Capture the cell that displays the provided text and extract its [x, y] central coordinate. 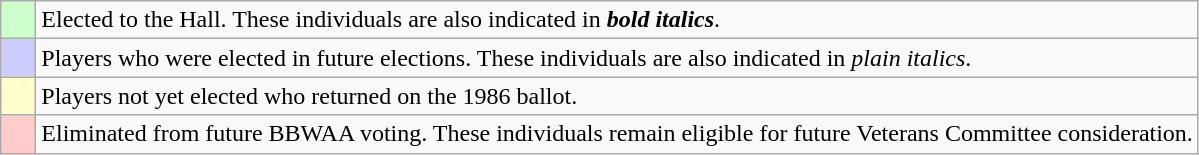
Players who were elected in future elections. These individuals are also indicated in plain italics. [618, 58]
Players not yet elected who returned on the 1986 ballot. [618, 96]
Eliminated from future BBWAA voting. These individuals remain eligible for future Veterans Committee consideration. [618, 134]
Elected to the Hall. These individuals are also indicated in bold italics. [618, 20]
